Find where the given text appears and provide that cell's center as [x, y] coordinate. 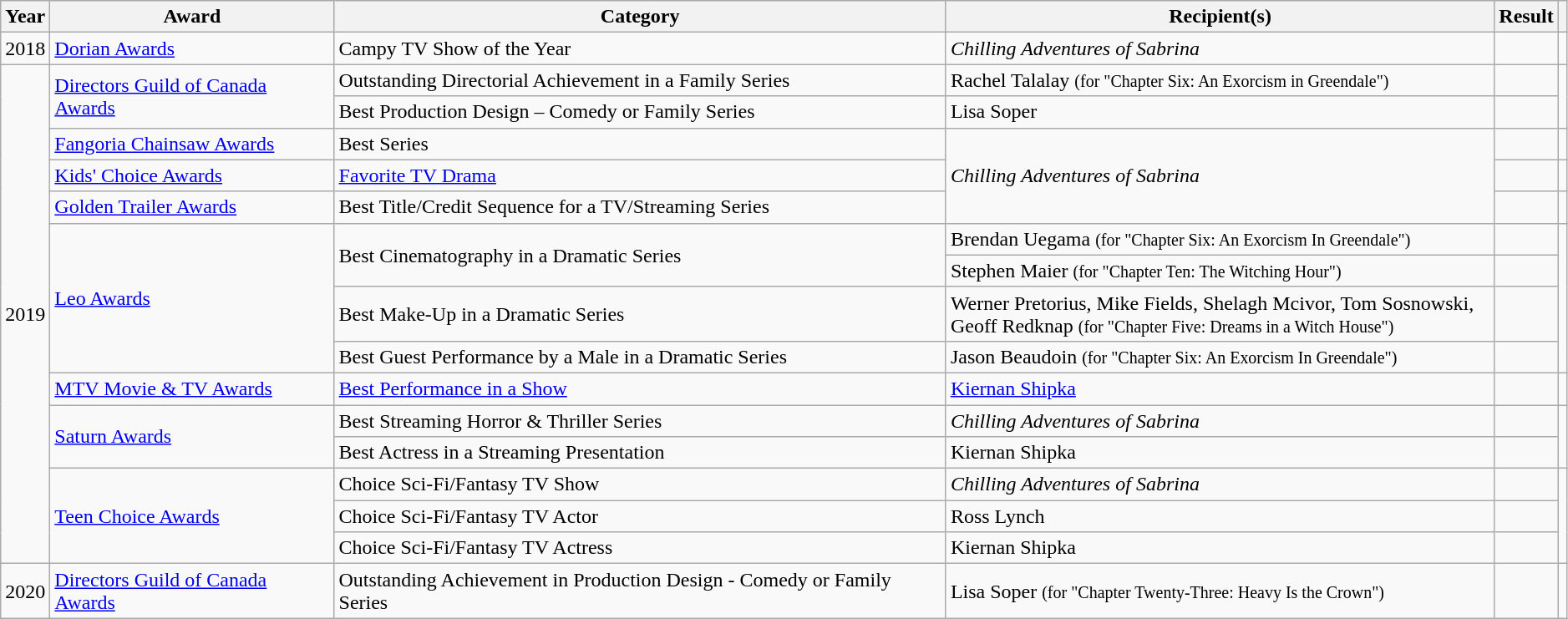
2020 [25, 591]
Best Actress in a Streaming Presentation [640, 453]
Ross Lynch [1220, 516]
Choice Sci-Fi/Fantasy TV Actress [640, 548]
Choice Sci-Fi/Fantasy TV Show [640, 485]
Recipient(s) [1220, 17]
Result [1526, 17]
2018 [25, 48]
Campy TV Show of the Year [640, 48]
Lisa Soper [1220, 112]
Golden Trailer Awards [192, 207]
Choice Sci-Fi/Fantasy TV Actor [640, 516]
Rachel Talalay (for "Chapter Six: An Exorcism in Greendale") [1220, 80]
2019 [25, 314]
Brendan Uegama (for "Chapter Six: An Exorcism In Greendale") [1220, 239]
MTV Movie & TV Awards [192, 388]
Lisa Soper (for "Chapter Twenty-Three: Heavy Is the Crown") [1220, 591]
Kids' Choice Awards [192, 175]
Favorite TV Drama [640, 175]
Dorian Awards [192, 48]
Werner Pretorius, Mike Fields, Shelagh Mcivor, Tom Sosnowski, Geoff Redknap (for "Chapter Five: Dreams in a Witch House") [1220, 314]
Award [192, 17]
Best Performance in a Show [640, 388]
Teen Choice Awards [192, 516]
Saturn Awards [192, 436]
Best Title/Credit Sequence for a TV/Streaming Series [640, 207]
Best Make-Up in a Dramatic Series [640, 314]
Leo Awards [192, 297]
Year [25, 17]
Jason Beaudoin (for "Chapter Six: An Exorcism In Greendale") [1220, 357]
Best Cinematography in a Dramatic Series [640, 255]
Best Streaming Horror & Thriller Series [640, 420]
Stephen Maier (for "Chapter Ten: The Witching Hour") [1220, 271]
Outstanding Achievement in Production Design - Comedy or Family Series [640, 591]
Fangoria Chainsaw Awards [192, 144]
Best Production Design – Comedy or Family Series [640, 112]
Outstanding Directorial Achievement in a Family Series [640, 80]
Best Series [640, 144]
Best Guest Performance by a Male in a Dramatic Series [640, 357]
Category [640, 17]
